Find where the given text appears and provide that cell's center as [x, y] coordinate. 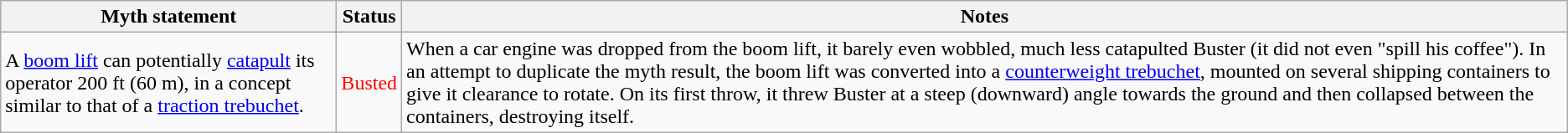
Notes [985, 17]
Myth statement [169, 17]
A boom lift can potentially catapult its operator 200 ft (60 m), in a concept similar to that of a traction trebuchet. [169, 82]
Busted [369, 82]
Status [369, 17]
